Identify which cell holds the provided text, then report its (x, y) central coordinate. 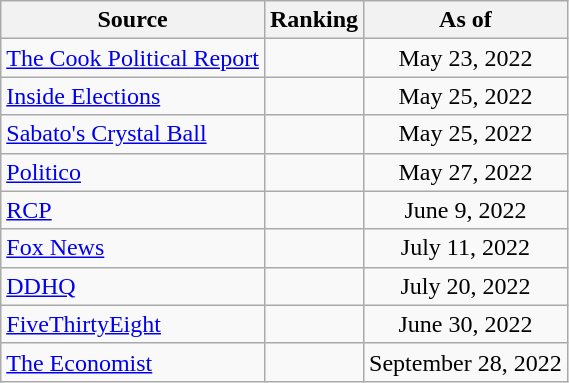
May 23, 2022 (466, 58)
Sabato's Crystal Ball (133, 134)
Fox News (133, 248)
June 30, 2022 (466, 324)
Source (133, 20)
DDHQ (133, 286)
As of (466, 20)
July 20, 2022 (466, 286)
RCP (133, 210)
May 27, 2022 (466, 172)
Ranking (314, 20)
Politico (133, 172)
FiveThirtyEight (133, 324)
July 11, 2022 (466, 248)
The Cook Political Report (133, 58)
June 9, 2022 (466, 210)
Inside Elections (133, 96)
The Economist (133, 362)
September 28, 2022 (466, 362)
